Output the (X, Y) coordinate of the center of the cell containing the given text.  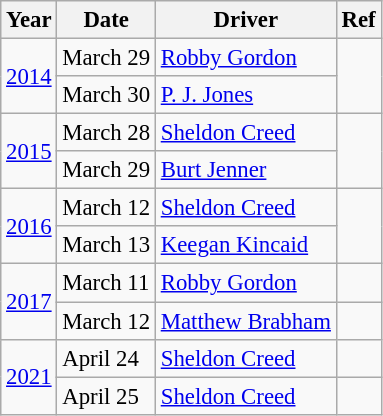
P. J. Jones (246, 95)
Year (29, 20)
March 30 (106, 95)
Driver (246, 20)
2015 (29, 152)
Burt Jenner (246, 170)
2017 (29, 302)
March 11 (106, 283)
Matthew Brabham (246, 321)
April 25 (106, 396)
2014 (29, 76)
March 13 (106, 245)
2021 (29, 376)
Ref (358, 20)
April 24 (106, 358)
Date (106, 20)
March 28 (106, 133)
Keegan Kincaid (246, 245)
2016 (29, 226)
